Locate the cell with the specified text and output its (x, y) center coordinate. 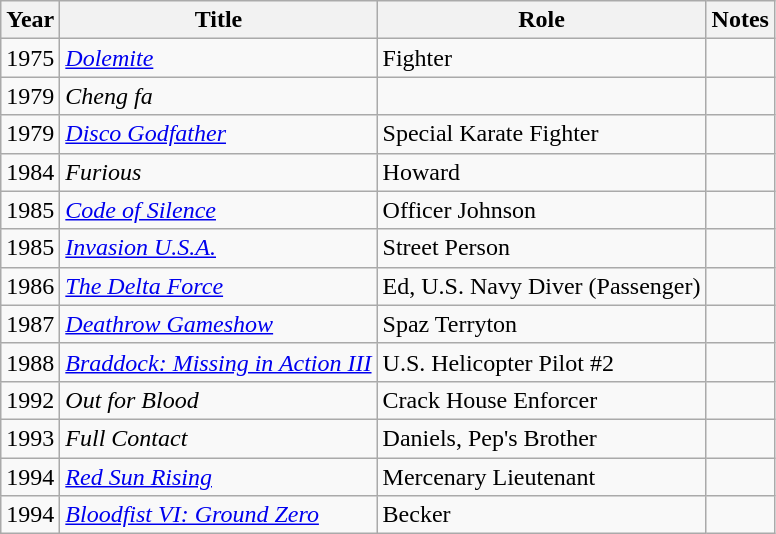
Crack House Enforcer (542, 400)
Ed, U.S. Navy Diver (Passenger) (542, 286)
U.S. Helicopter Pilot #2 (542, 362)
Red Sun Rising (218, 477)
Braddock: Missing in Action III (218, 362)
Furious (218, 172)
1993 (30, 438)
1986 (30, 286)
Full Contact (218, 438)
Cheng fa (218, 96)
Mercenary Lieutenant (542, 477)
Special Karate Fighter (542, 134)
Street Person (542, 248)
Title (218, 20)
Invasion U.S.A. (218, 248)
Fighter (542, 58)
Deathrow Gameshow (218, 324)
Out for Blood (218, 400)
1975 (30, 58)
Spaz Terryton (542, 324)
1984 (30, 172)
Bloodfist VI: Ground Zero (218, 515)
The Delta Force (218, 286)
Becker (542, 515)
Howard (542, 172)
Code of Silence (218, 210)
Year (30, 20)
Role (542, 20)
Dolemite (218, 58)
Officer Johnson (542, 210)
1988 (30, 362)
Daniels, Pep's Brother (542, 438)
Notes (740, 20)
1992 (30, 400)
1987 (30, 324)
Disco Godfather (218, 134)
